Return [X, Y] of the center of cell containing provided text 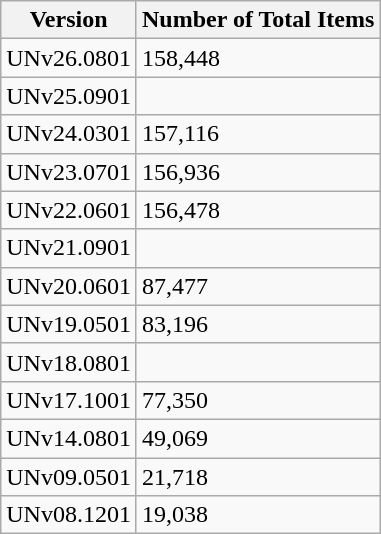
77,350 [258, 400]
UNv17.1001 [69, 400]
UNv24.0301 [69, 134]
UNv21.0901 [69, 248]
UNv09.0501 [69, 477]
19,038 [258, 515]
83,196 [258, 324]
49,069 [258, 438]
UNv14.0801 [69, 438]
UNv23.0701 [69, 172]
UNv19.0501 [69, 324]
UNv25.0901 [69, 96]
UNv22.0601 [69, 210]
UNv08.1201 [69, 515]
Number of Total Items [258, 20]
21,718 [258, 477]
158,448 [258, 58]
157,116 [258, 134]
156,936 [258, 172]
156,478 [258, 210]
UNv20.0601 [69, 286]
87,477 [258, 286]
Version [69, 20]
UNv18.0801 [69, 362]
UNv26.0801 [69, 58]
